Extract the [X, Y] coordinate from the center of the cell holding the provided text.  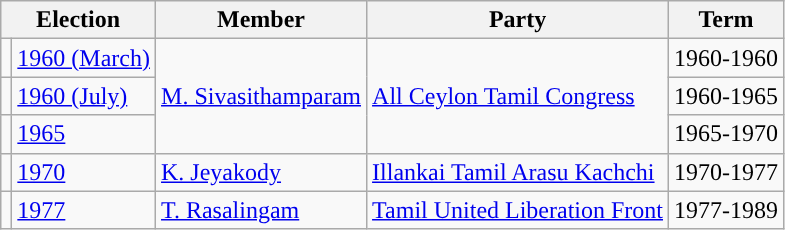
Illankai Tamil Arasu Kachchi [518, 172]
1965 [84, 134]
1977 [84, 210]
1977-1989 [726, 210]
1960 (March) [84, 58]
Party [518, 20]
1970 [84, 172]
Tamil United Liberation Front [518, 210]
1960 (July) [84, 96]
Term [726, 20]
1965-1970 [726, 134]
M. Sivasithamparam [262, 96]
1960-1965 [726, 96]
T. Rasalingam [262, 210]
Member [262, 20]
K. Jeyakody [262, 172]
All Ceylon Tamil Congress [518, 96]
1960-1960 [726, 58]
Election [78, 20]
1970-1977 [726, 172]
